Search for the cell housing the specified text and yield its [x, y] center coordinate. 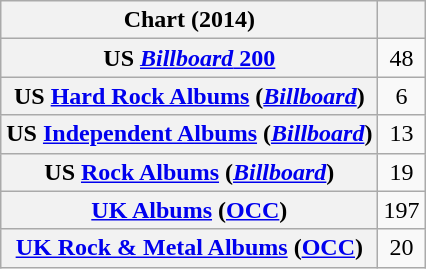
Chart (2014) [190, 20]
20 [402, 248]
19 [402, 172]
6 [402, 96]
197 [402, 210]
UK Albums (OCC) [190, 210]
US Billboard 200 [190, 58]
US Hard Rock Albums (Billboard) [190, 96]
US Independent Albums (Billboard) [190, 134]
US Rock Albums (Billboard) [190, 172]
UK Rock & Metal Albums (OCC) [190, 248]
13 [402, 134]
48 [402, 58]
